Identify which cell holds the provided text, then report its [x, y] central coordinate. 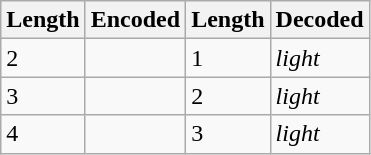
Decoded [320, 20]
Encoded [135, 20]
4 [43, 134]
1 [228, 58]
